Capture the cell that displays the provided text and extract its (x, y) central coordinate. 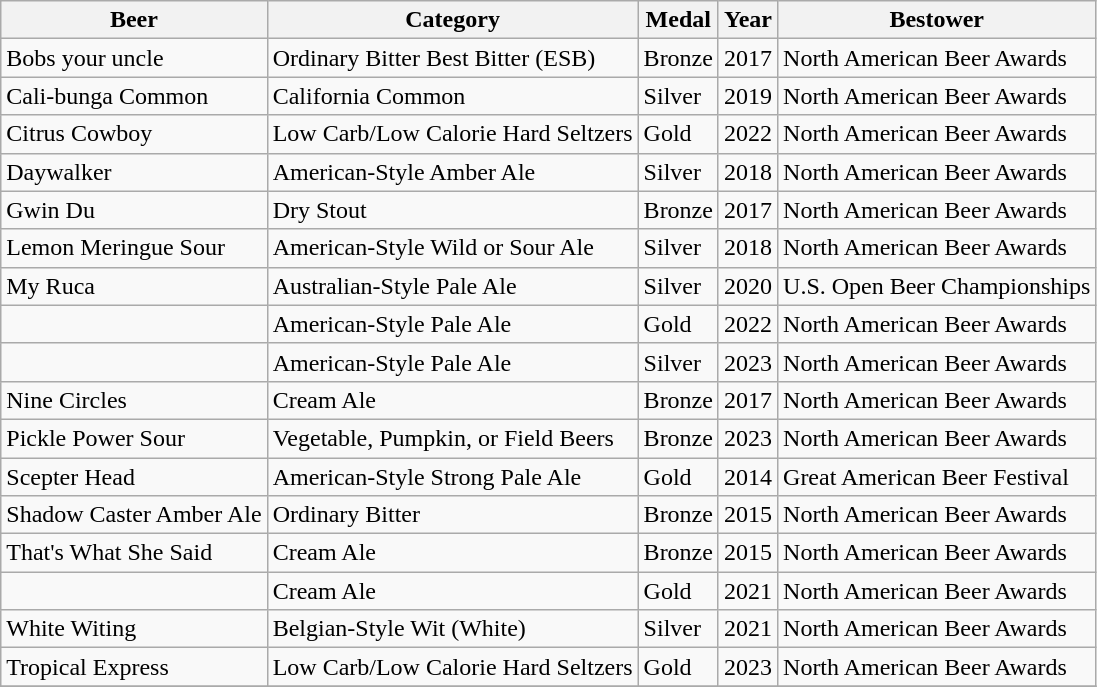
Shadow Caster Amber Ale (134, 515)
Ordinary Bitter Best Bitter (ESB) (452, 58)
Ordinary Bitter (452, 515)
Daywalker (134, 172)
Category (452, 20)
Scepter Head (134, 477)
Medal (678, 20)
Dry Stout (452, 210)
Vegetable, Pumpkin, or Field Beers (452, 438)
Cali-bunga Common (134, 96)
Belgian-Style Wit (White) (452, 629)
Tropical Express (134, 667)
Bestower (937, 20)
White Witing (134, 629)
Gwin Du (134, 210)
Great American Beer Festival (937, 477)
That's What She Said (134, 553)
My Ruca (134, 286)
Nine Circles (134, 400)
2019 (748, 96)
2014 (748, 477)
Beer (134, 20)
Citrus Cowboy (134, 134)
U.S. Open Beer Championships (937, 286)
Australian-Style Pale Ale (452, 286)
Bobs your uncle (134, 58)
American-Style Amber Ale (452, 172)
American-Style Strong Pale Ale (452, 477)
Lemon Meringue Sour (134, 248)
2020 (748, 286)
American-Style Wild or Sour Ale (452, 248)
Year (748, 20)
Pickle Power Sour (134, 438)
California Common (452, 96)
